For the text-containing cell, return its midpoint in (X, Y) coordinate format. 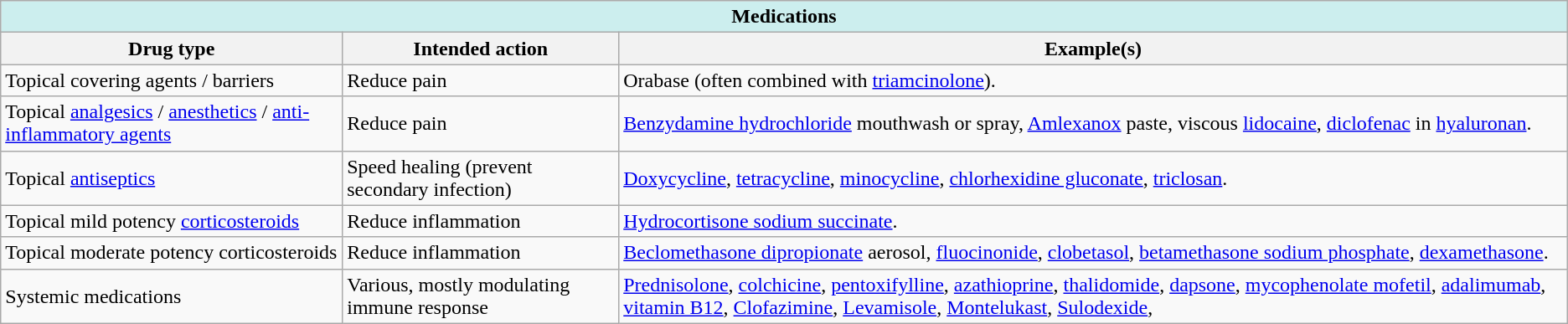
Example(s) (1094, 49)
Topical covering agents / barriers (172, 80)
Topical analgesics / anesthetics / anti-inflammatory agents (172, 124)
Beclomethasone dipropionate aerosol, fluocinonide, clobetasol, betamethasone sodium phosphate, dexamethasone. (1094, 253)
Topical moderate potency corticosteroids (172, 253)
Systemic medications (172, 296)
Intended action (481, 49)
Hydrocortisone sodium succinate. (1094, 221)
Topical mild potency corticosteroids (172, 221)
Benzydamine hydrochloride mouthwash or spray, Amlexanox paste, viscous lidocaine, diclofenac in hyaluronan. (1094, 124)
Drug type (172, 49)
Various, mostly modulating immune response (481, 296)
Orabase (often combined with triamcinolone). (1094, 80)
Topical antiseptics (172, 177)
Medications (784, 17)
Speed healing (prevent secondary infection) (481, 177)
Doxycycline, tetracycline, minocycline, chlorhexidine gluconate, triclosan. (1094, 177)
